Provide the (X, Y) coordinate of the cell's center where the given text is located.  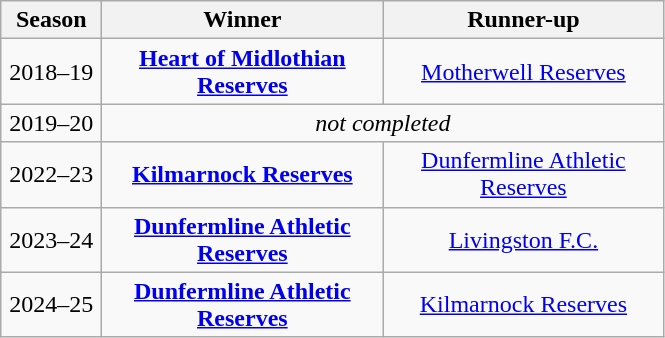
Season (52, 20)
Runner-up (524, 20)
Heart of Midlothian Reserves (242, 72)
2019–20 (52, 123)
Motherwell Reserves (524, 72)
Livingston F.C. (524, 240)
Winner (242, 20)
2018–19 (52, 72)
not completed (383, 123)
2024–25 (52, 304)
2022–23 (52, 174)
2023–24 (52, 240)
